Output the [X, Y] coordinate of the center of the cell containing the given text.  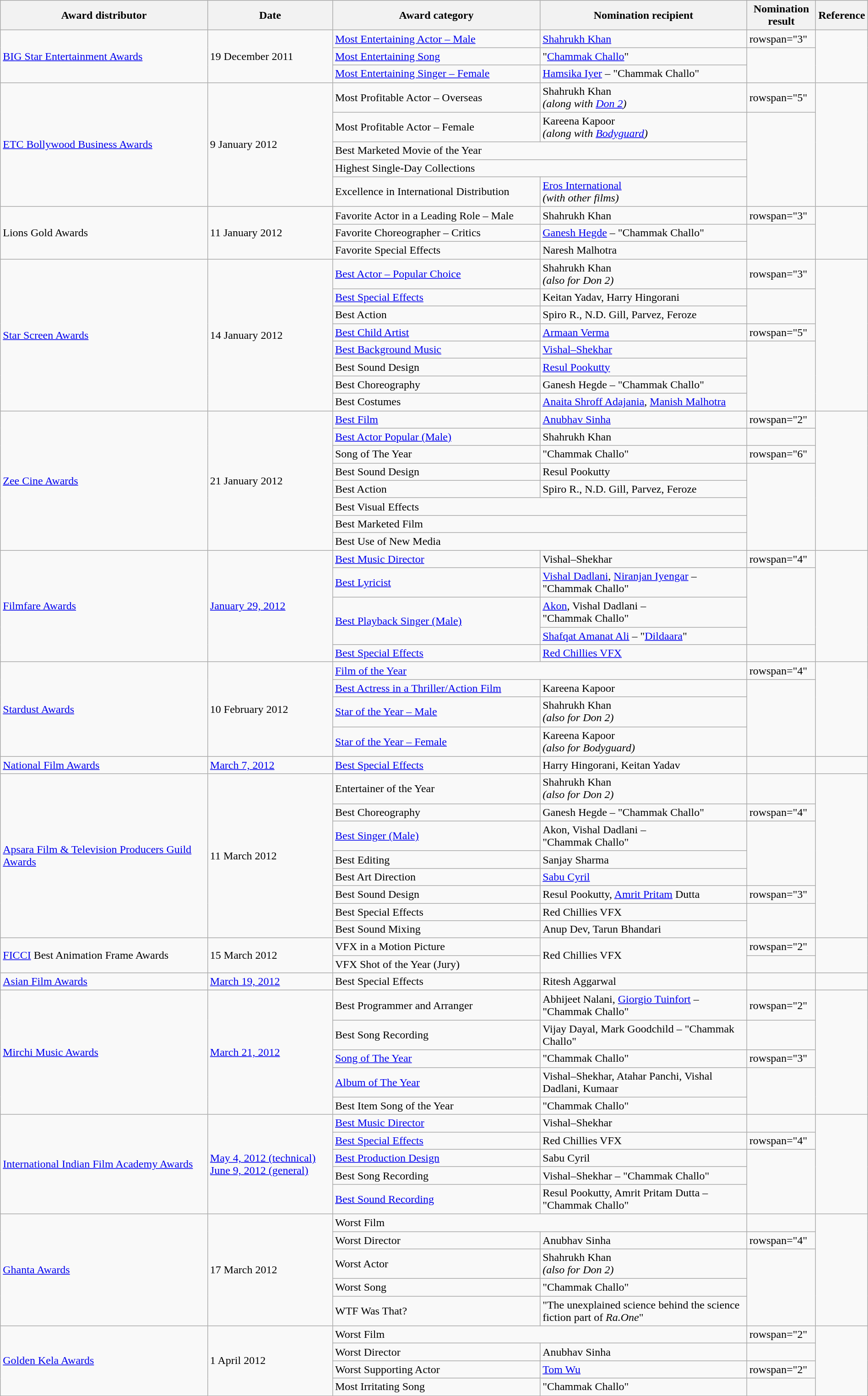
Date [270, 16]
Best Background Music [436, 350]
"The unexplained science behind the science fiction part of Ra.One" [644, 1311]
rowspan="6" [781, 454]
Shafqat Amanat Ali – "Dildaara" [644, 636]
Tom Wu [644, 1369]
11 January 2012 [270, 233]
Best Visual Effects [539, 506]
Best Film [436, 419]
11 March 2012 [270, 856]
Best Lyricist [436, 582]
VFX in a Motion Picture [436, 947]
Best Marketed Movie of the Year [539, 151]
National Film Awards [104, 765]
Star of the Year – Male [436, 712]
Favorite Actor in a Leading Role – Male [436, 215]
1 April 2012 [270, 1361]
March 7, 2012 [270, 765]
Award category [436, 16]
Naresh Malhotra [644, 250]
Harry Hingorani, Keitan Yadav [644, 765]
Star of the Year – Female [436, 742]
Sanjay Sharma [644, 859]
Best Programmer and Arranger [436, 1005]
Stardust Awards [104, 709]
Lions Gold Awards [104, 233]
Armaan Verma [644, 332]
Best Singer (Male) [436, 836]
Nomination result [781, 16]
Favorite Special Effects [436, 250]
Worst Actor [436, 1264]
Favorite Choreographer – Critics [436, 233]
ETC Bollywood Business Awards [104, 145]
Best Actor Popular (Male) [436, 437]
Best Editing [436, 859]
VFX Shot of the Year (Jury) [436, 964]
17 March 2012 [270, 1270]
Film of the Year [539, 671]
May 4, 2012 (technical)June 9, 2012 (general) [270, 1164]
Best Actor – Popular Choice [436, 274]
Kareena Kapoor(also for Bodyguard) [644, 742]
Most Entertaining Singer – Female [436, 74]
Vishal–Shekhar – "Chammak Challo" [644, 1175]
Golden Kela Awards [104, 1361]
Best Sound Mixing [436, 929]
Highest Single-Day Collections [539, 168]
Ghanta Awards [104, 1270]
Filmfare Awards [104, 606]
FICCI Best Animation Frame Awards [104, 956]
Best Item Song of the Year [436, 1106]
Kareena Kapoor(along with Bodyguard) [644, 127]
Best Playback Singer (Male) [436, 621]
Ritesh Aggarwal [644, 982]
Shahrukh Khan(along with Don 2) [644, 97]
Most Irritating Song [436, 1387]
Best Child Artist [436, 332]
Abhijeet Nalani, Giorgio Tuinfort – "Chammak Challo" [644, 1005]
Best Actress in a Thriller/Action Film [436, 688]
Reference [841, 16]
Star Screen Awards [104, 335]
Best Use of New Media [539, 541]
Excellence in International Distribution [436, 191]
21 January 2012 [270, 480]
Vijay Dayal, Mark Goodchild – "Chammak Challo" [644, 1035]
Best Production Design [436, 1158]
March 21, 2012 [270, 1052]
Best Costumes [436, 402]
14 January 2012 [270, 335]
International Indian Film Academy Awards [104, 1164]
Vishal Dadlani, Niranjan Iyengar – "Chammak Challo" [644, 582]
Most Entertaining Actor – Male [436, 39]
Mirchi Music Awards [104, 1052]
Album of The Year [436, 1082]
Asian Film Awards [104, 982]
15 March 2012 [270, 956]
WTF Was That? [436, 1311]
Eros International(with other films) [644, 191]
19 December 2011 [270, 56]
Apsara Film & Television Producers Guild Awards [104, 856]
Most Profitable Actor – Female [436, 127]
Worst Song [436, 1287]
BIG Star Entertainment Awards [104, 56]
Resul Pookutty, Amrit Pritam Dutta – "Chammak Challo" [644, 1199]
Best Art Direction [436, 877]
Vishal–Shekhar, Atahar Panchi, Vishal Dadlani, Kumaar [644, 1082]
Most Profitable Actor – Overseas [436, 97]
Best Marketed Film [539, 524]
Keitan Yadav, Harry Hingorani [644, 298]
Worst Supporting Actor [436, 1369]
March 19, 2012 [270, 982]
Most Entertaining Song [436, 56]
Anaita Shroff Adajania, Manish Malhotra [644, 402]
Zee Cine Awards [104, 480]
Hamsika Iyer – "Chammak Challo" [644, 74]
9 January 2012 [270, 145]
January 29, 2012 [270, 606]
Award distributor [104, 16]
Entertainer of the Year [436, 788]
Kareena Kapoor [644, 688]
Nomination recipient [644, 16]
Anup Dev, Tarun Bhandari [644, 929]
Resul Pookutty, Amrit Pritam Dutta [644, 894]
Best Sound Recording [436, 1199]
10 February 2012 [270, 709]
